Locate the cell with the specified text and output its (x, y) center coordinate. 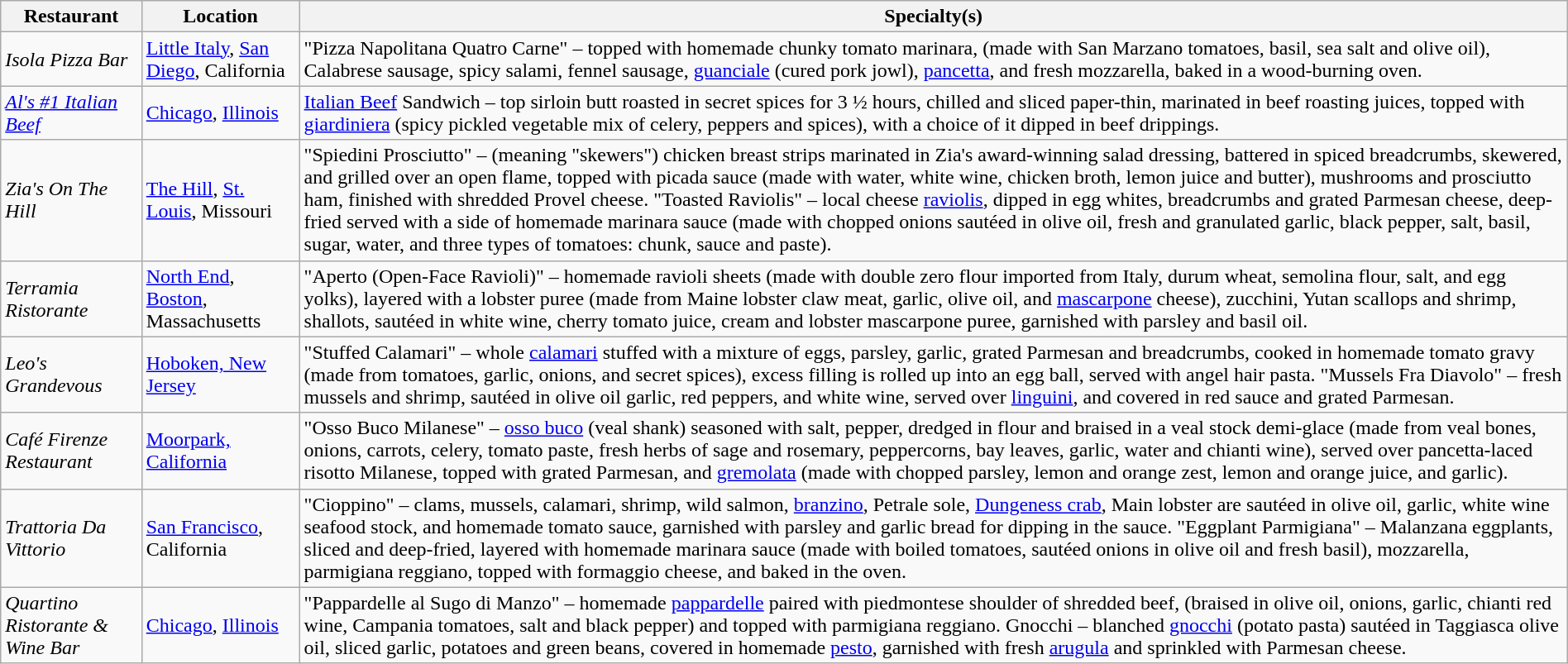
Isola Pizza Bar (71, 60)
Moorpark, California (220, 451)
Little Italy, San Diego, California (220, 60)
San Francisco, California (220, 537)
Quartino Ristorante & Wine Bar (71, 625)
Restaurant (71, 17)
Terramia Ristorante (71, 299)
Location (220, 17)
Zia's On The Hill (71, 200)
The Hill, St. Louis, Missouri (220, 200)
Specialty(s) (933, 17)
Al's #1 Italian Beef (71, 112)
Trattoria Da Vittorio (71, 537)
Café Firenze Restaurant (71, 451)
North End, Boston, Massachusetts (220, 299)
Hoboken, New Jersey (220, 375)
Leo's Grandevous (71, 375)
